Determine the (X, Y) coordinate at the center of the cell enclosing the given text.  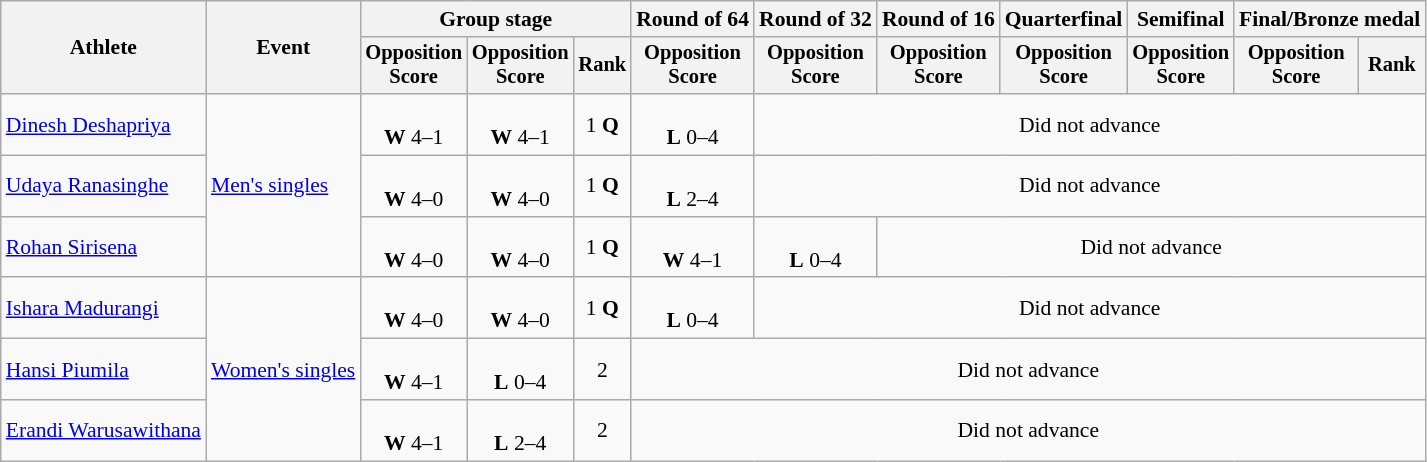
Quarterfinal (1064, 19)
Men's singles (283, 186)
Rohan Sirisena (104, 248)
Athlete (104, 48)
Event (283, 48)
Erandi Warusawithana (104, 430)
Hansi Piumila (104, 370)
Final/Bronze medal (1330, 19)
Ishara Madurangi (104, 308)
Dinesh Deshapriya (104, 124)
Semifinal (1180, 19)
Group stage (496, 19)
Udaya Ranasinghe (104, 186)
Women's singles (283, 370)
Round of 16 (938, 19)
Round of 64 (692, 19)
Round of 32 (816, 19)
